Locate the cell with the specified text and output its [x, y] center coordinate. 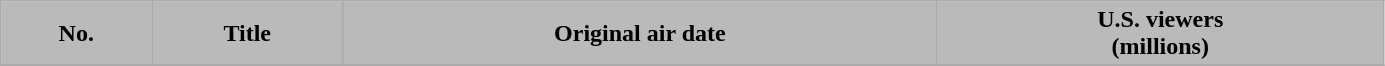
Title [248, 34]
Original air date [640, 34]
U.S. viewers(millions) [1160, 34]
No. [76, 34]
